Locate the cell with the specified text and output its (x, y) center coordinate. 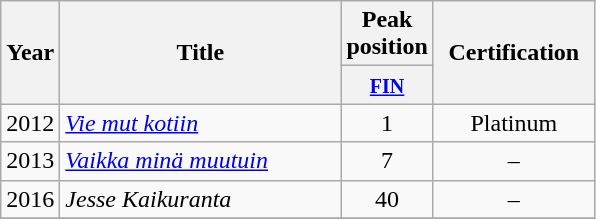
40 (387, 199)
Vie mut kotiin (200, 123)
7 (387, 161)
1 (387, 123)
Vaikka minä muutuin (200, 161)
Jesse Kaikuranta (200, 199)
2012 (30, 123)
Year (30, 52)
Platinum (514, 123)
Title (200, 52)
Peak position (387, 34)
FIN (387, 85)
Certification (514, 52)
2016 (30, 199)
2013 (30, 161)
